Determine the [X, Y] coordinate at the center of the cell enclosing the given text.  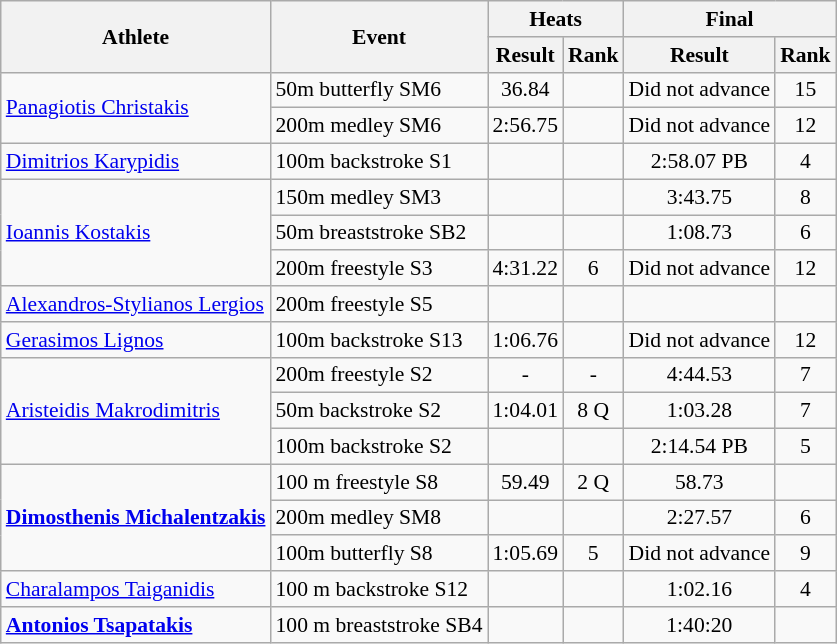
200m freestyle S2 [380, 375]
8 [806, 197]
3:43.75 [700, 197]
36.84 [526, 90]
Panagiotis Christakis [136, 108]
2:14.54 PB [700, 447]
Dimosthenis Michalentzakis [136, 518]
4:44.53 [700, 375]
9 [806, 554]
100m backstroke S13 [380, 340]
Antonios Tsapatakis [136, 625]
50m butterfly SM6 [380, 90]
4:31.22 [526, 269]
100m butterfly S8 [380, 554]
150m medley SM3 [380, 197]
Aristeidis Makrodimitris [136, 410]
200m medley SM6 [380, 126]
50m backstroke S2 [380, 411]
Heats [556, 19]
2 Q [594, 482]
1:04.01 [526, 411]
200m medley SM8 [380, 518]
15 [806, 90]
1:40:20 [700, 625]
8 Q [594, 411]
Ioannis Kostakis [136, 232]
100m backstroke S2 [380, 447]
Final [730, 19]
1:02.16 [700, 589]
58.73 [700, 482]
1:08.73 [700, 233]
1:06.76 [526, 340]
Alexandros-Stylianos Lergios [136, 304]
Charalampos Taiganidis [136, 589]
59.49 [526, 482]
2:58.07 PB [700, 162]
2:27.57 [700, 518]
100 m breaststroke SB4 [380, 625]
50m breaststroke SB2 [380, 233]
100 m backstroke S12 [380, 589]
100 m freestyle S8 [380, 482]
1:05.69 [526, 554]
100m backstroke S1 [380, 162]
Dimitrios Karypidis [136, 162]
Athlete [136, 36]
Event [380, 36]
Gerasimos Lignos [136, 340]
2:56.75 [526, 126]
200m freestyle S5 [380, 304]
200m freestyle S3 [380, 269]
1:03.28 [700, 411]
